Return [x, y] of the center of cell containing provided text 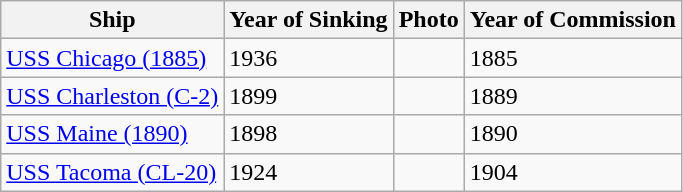
1936 [308, 58]
1899 [308, 96]
1904 [572, 172]
1924 [308, 172]
USS Tacoma (CL-20) [112, 172]
USS Charleston (C-2) [112, 96]
Photo [428, 20]
USS Maine (1890) [112, 134]
Ship [112, 20]
1898 [308, 134]
1890 [572, 134]
1889 [572, 96]
Year of Commission [572, 20]
1885 [572, 58]
USS Chicago (1885) [112, 58]
Year of Sinking [308, 20]
